Capture the cell that displays the provided text and extract its [x, y] central coordinate. 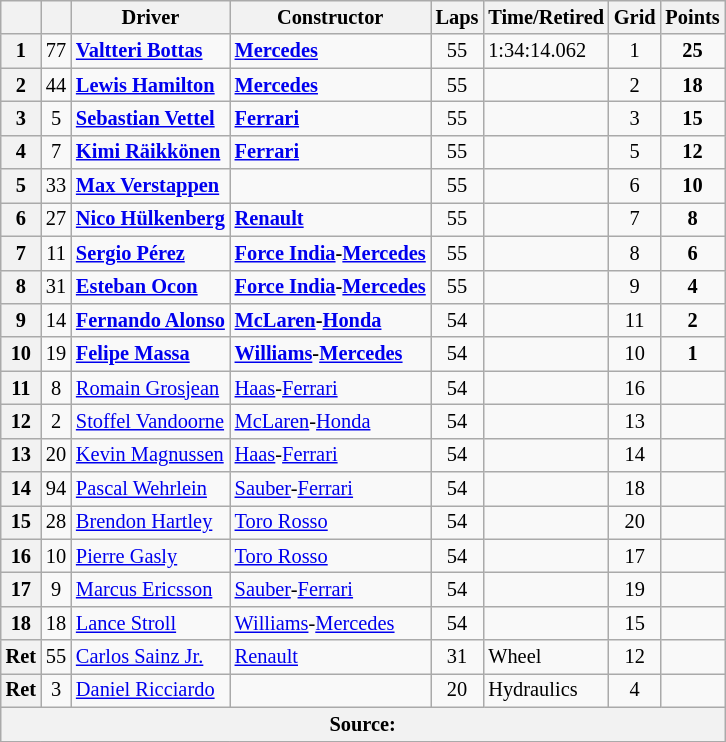
Sebastian Vettel [150, 118]
Nico Hülkenberg [150, 219]
Points [692, 17]
Stoffel Vandoorne [150, 421]
Felipe Massa [150, 354]
Brendon Hartley [150, 522]
Kimi Räikkönen [150, 152]
Romain Grosjean [150, 388]
25 [692, 51]
Grid [635, 17]
44 [56, 85]
94 [56, 489]
Hydraulics [546, 690]
Laps [458, 17]
Fernando Alonso [150, 320]
1:34:14.062 [546, 51]
28 [56, 522]
Max Verstappen [150, 186]
Lewis Hamilton [150, 85]
27 [56, 219]
Wheel [546, 657]
Sergio Pérez [150, 253]
Pierre Gasly [150, 556]
Esteban Ocon [150, 287]
Driver [150, 17]
Daniel Ricciardo [150, 690]
Kevin Magnussen [150, 455]
Carlos Sainz Jr. [150, 657]
Time/Retired [546, 17]
Valtteri Bottas [150, 51]
77 [56, 51]
33 [56, 186]
Source: [363, 724]
Lance Stroll [150, 623]
Marcus Ericsson [150, 589]
Constructor [330, 17]
Pascal Wehrlein [150, 489]
